Return [x, y] of the center of cell containing provided text 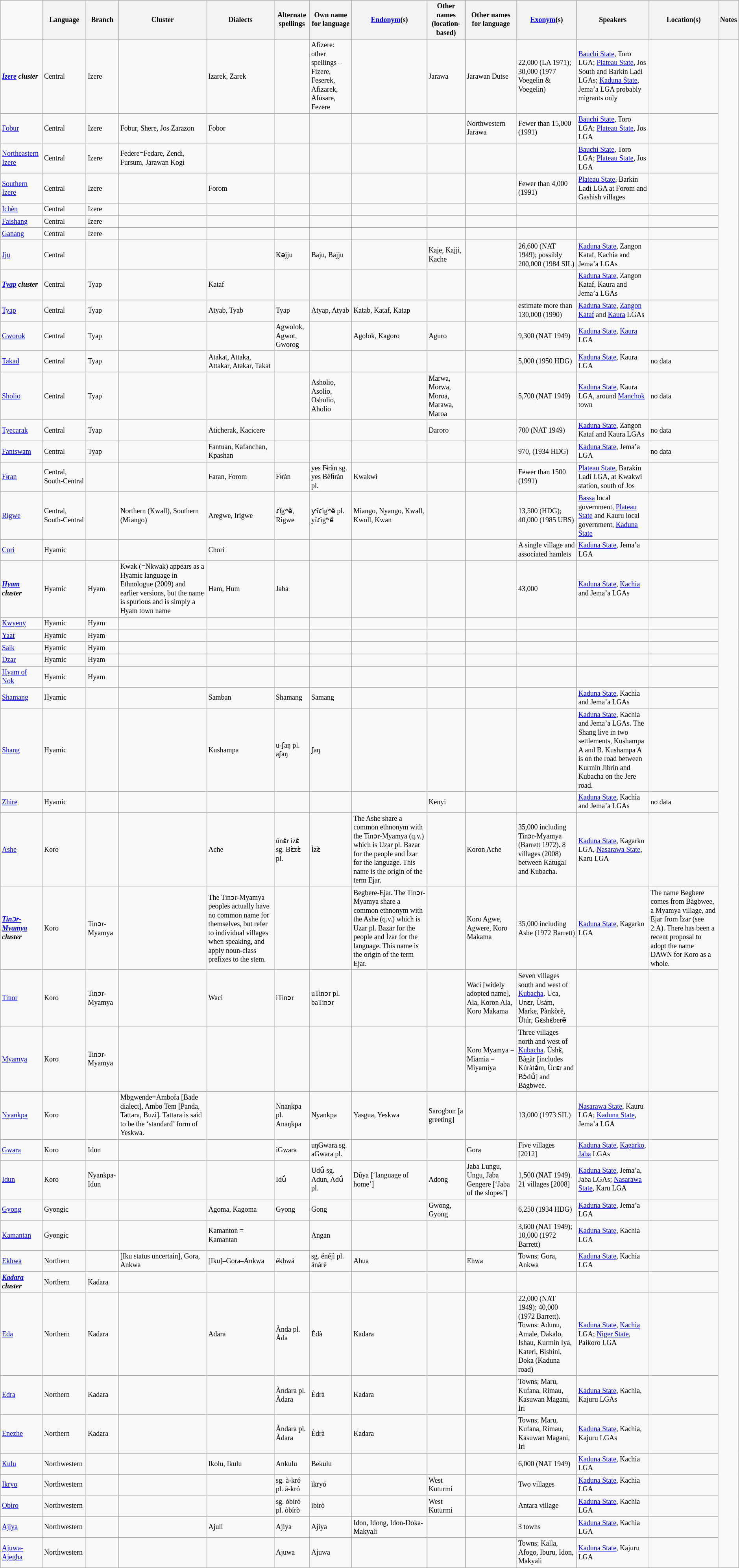
Agwolok, Agwot, Gworog [292, 336]
Obiro [21, 1506]
Ekhwa [21, 1261]
Samban [240, 698]
Sarogbon [a greeting] [446, 1115]
Waci [240, 998]
Agolok, Kagoro [390, 336]
3,600 (NAT 1949); 10,000 (1972 Barrett) [547, 1235]
Kamanton = Kamantan [240, 1235]
Ikryo [21, 1485]
Cori [21, 550]
Seven villages south and west of Kubacha. Uca, Unɛr, Ùsám, Marke, Pànkòrè, Ùtúr, Gɛshɛberẽ [547, 998]
Kaduna State, Kaura LGA, around Manchok town [612, 396]
Kaduna State, Kajuru LGA [612, 1553]
Kushampa [240, 750]
Udṹ sg. Adun, Adṹ pl. [331, 1180]
Gworok [21, 336]
Fɨran [21, 477]
Bauchi State, Toro LGA; Plateau State, Jos South and Barkin Ladi LGAs; Kaduna State, Jema’a LGA probably migrants only [612, 76]
sg. à-kró pl. ā-kró [292, 1485]
Kәjju [292, 255]
Daroro [446, 430]
Ankulu [292, 1464]
5,000 (1950 HDG) [547, 361]
Kwakwi [390, 477]
Towns; Kalla, Afogo, Iburu, Idon, Makyali [547, 1553]
Yaat [21, 636]
Ikolu, Ikulu [240, 1464]
Gora [491, 1150]
Kaje, Kajji, Kache [446, 255]
Fantuan, Kafanchan, Kpashan [240, 451]
Branch [102, 20]
Ashe [21, 849]
Kaduna State, Kagarko LGA, Nasarawa State, Karu LGA [612, 849]
Samang [331, 698]
Ànda pl. Àda [292, 1334]
Mbgwende=Ambofa [Bade dialect], Ambo Tem [Panda, Tattara, Buzi]. Tattara is said to be the ‘standard’ form of Yeskwa. [163, 1115]
[Iku]–Gora–Ankwa [240, 1261]
Adara [240, 1334]
Aregwe, Irigwe [240, 516]
Koron Ache [491, 849]
Hyam cluster [21, 589]
Faran, Forom [240, 477]
Dialects [240, 20]
Myamya [21, 1059]
Chori [240, 550]
Asholio, Asolio, Osholio, Aholio [331, 396]
Kaduna State, Kachia LGA; Niger State, Paikoro LGA [612, 1334]
Hyam of Nok [21, 677]
sg. óbìrò pl. òbírò [292, 1506]
Alternate spellings [292, 20]
Kulu [21, 1464]
Fobur, Shere, Jos Zarazon [163, 128]
Tinor [21, 998]
Ehwa [491, 1261]
Northeastern Izere [21, 158]
uŋGwara sg. aGwara pl. [331, 1150]
Saik [21, 648]
Jarawa [446, 76]
Southern Izere [21, 188]
Ache [240, 849]
Dzar [21, 660]
Notes [728, 20]
Antara village [547, 1506]
Fɨràn [292, 477]
ƴîɾìgʷȅ pl. yíɾìgʷȅ [331, 516]
iTinɔr [292, 998]
Agoma, Kagoma [240, 1210]
Ajuwa-Ajegha [21, 1553]
Èdà [331, 1334]
Own name for language [331, 20]
Kadara cluster [21, 1282]
13,000 (1973 SIL) [547, 1115]
Izarek, Zarek [240, 76]
Gwara [21, 1150]
Tyecarak [21, 430]
Adong [446, 1180]
Kaduna State, Kagarko, Jaba LGAs [612, 1150]
Koro Agwe, Agwere, Koro Makama [491, 928]
970, (1934 HDG) [547, 451]
Nnaŋkpa pl. Anaŋkpa [292, 1115]
5,700 (NAT 1949) [547, 396]
22,000 (LA 1971); 30,000 (1977 Voegelin & Voegelin) [547, 76]
Baju, Bajju [331, 255]
Fewer than 4,000 (1991) [547, 188]
Ahua [390, 1261]
Federe=Fedare, Zendi, Fursum, Jarawan Kogi [163, 158]
ʃaŋ [331, 750]
Ham, Hum [240, 589]
Waci [widely adopted name], Ala, Koron Ala, Koro Makama [491, 998]
22,000 (NAT 1949); 40,000 (1972 Barrett). Towns: Adunu, Amale, Dakalo, Ishau, Kurmin Iya, Kateri, Bishini, Doka (Kaduna road) [547, 1334]
Jju [21, 255]
Rigwe [21, 516]
Fantswam [21, 451]
Cluster [163, 20]
Three villages north and west of Kubacha. Ùshɛ̀, Bàgàr [includes Kúràtǎm, Ùcɛr and Bɔ̀dṹ] and Bàgbwee. [547, 1059]
Koro Myamya = Miamia = Miyamiya [491, 1059]
Location(s) [684, 20]
Atakat, Attaka, Attakar, Atakar, Takat [240, 361]
Kataf [240, 285]
iGwara [292, 1150]
Bassa local government, Plateau State and Kauru local government, Kaduna State [612, 516]
Fobor [240, 128]
Takad [21, 361]
Kaduna State, Zangon Kataf, Kachia and Jema’a LGAs [612, 255]
Nyankpa-Idun [102, 1180]
35,000 including Ashe (1972 Barrett) [547, 928]
Jarawan Dutse [491, 76]
Forom [240, 188]
Ajuli [240, 1527]
Jaba [292, 589]
Dũya [‘language of home’] [390, 1180]
Atyap, Atyab [331, 310]
13,500 (HDG); 40,000 (1985 UBS) [547, 516]
ìkryó [331, 1485]
6,250 (1934 HDG) [547, 1210]
Ìzɛ̀ [331, 849]
Marwa, Morwa, Moroa, Marawa, Maroa [446, 396]
Kenyi [446, 802]
Northern (Kwall), Southern (Miango) [163, 516]
Eda [21, 1334]
Exonym(s) [547, 20]
Izere cluster [21, 76]
sg. énéjì pl. ánárè [331, 1261]
Aguro [446, 336]
A single village and associated hamlets [547, 550]
uTinɔr pl. baTinɔr [331, 998]
Fobur [21, 128]
Angan [331, 1235]
ɾȉgʷȅ, Rigwe [292, 516]
Language [65, 20]
Plateau State, Barkin Ladi LGA at Forom and Gashish villages [612, 188]
Ichèn [21, 209]
Aticherak, Kacicere [240, 430]
700 (NAT 1949) [547, 430]
Miango, Nyango, Kwall, Kwoll, Kwan [390, 516]
Ganang [21, 234]
Gwong, Gyong [446, 1210]
Katab, Kataf, Katap [390, 310]
Five villages [2012] [547, 1150]
Nasarawa State, Kauru LGA; Kaduna State, Jema’a LGA [612, 1115]
Shang [21, 750]
Tinɔr-Myamya cluster [21, 928]
Fewer than 15,000 (1991) [547, 128]
yes Fɨràn sg. yes Bèfɨràn pl. [331, 477]
Idṹ [292, 1180]
9,300 (NAT 1949) [547, 336]
ìbìrò [331, 1506]
Edra [21, 1395]
Faishang [21, 222]
Kaduna State, Zangon Kataf, Kaura and Jema’a LGAs [612, 285]
Tyap cluster [21, 285]
1,500 (NAT 1949). 21 villages [2008] [547, 1180]
Fewer than 1500 (1991) [547, 477]
Kwak (=Nkwak) appears as a Hyamic language in Ethnologue (2009) and earlier versions, but the name is spurious and is simply a Hyam town name [163, 589]
ékhwá [292, 1261]
Idon, Idong, Idon-Doka-Makyali [390, 1527]
Other names (location-based) [446, 20]
Zhire [21, 802]
únɛ́r ìzɛ̀ sg. Bɛ̀zɛ̀ pl. [292, 849]
Jaba Lungu, Ungu, Jaba Gengere [‘Jaba of the slopes’] [491, 1180]
Kaduna State, Jema’a, Jaba LGAs; Nasarawa State, Karu LGA [612, 1180]
Kaduna State, Kagarko LGA [612, 928]
3 towns [547, 1527]
Northwestern Jarawa [491, 128]
u-ʃaŋ pl. aʃaŋ [292, 750]
Speakers [612, 20]
Yasgua, Yeskwa [390, 1115]
Sholio [21, 396]
35,000 including Tinɔr-Myamya (Barrett 1972). 8 villages (2008) between Katugal and Kubacha. [547, 849]
Enezhe [21, 1434]
Two villages [547, 1485]
Plateau State, Barakin Ladi LGA, at Kwakwi station, south of Jos [612, 477]
Kwyeny [21, 623]
Kamantan [21, 1235]
Other names for language [491, 20]
26,600 (NAT 1949); possibly 200,000 (1984 SIL) [547, 255]
43,000 [547, 589]
Atyab, Tyab [240, 310]
estimate more than 130,000 (1990) [547, 310]
Towns; Gora, Ankwa [547, 1261]
[Iku status uncertain], Gora, Ankwa [163, 1261]
Afizere: other spellings – Fizere, Feserek, Afizarek, Afusare, Fezere [331, 76]
6,000 (NAT 1949) [547, 1464]
Gong [331, 1210]
Bekulu [331, 1464]
Endonym(s) [390, 20]
